Output the (X, Y) coordinate of the center of the cell containing the given text.  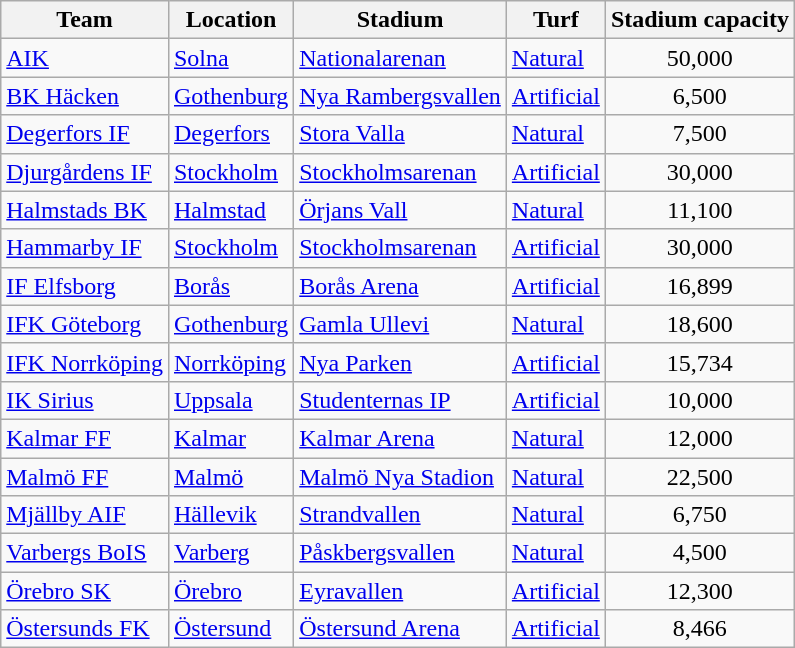
AIK (85, 58)
Påskbergsvallen (400, 553)
Nya Parken (400, 362)
Degerfors IF (85, 134)
Degerfors (230, 134)
Nationalarenan (400, 58)
Varberg (230, 553)
Stadium (400, 20)
6,500 (700, 96)
Malmö Nya Stadion (400, 477)
Uppsala (230, 400)
Borås (230, 286)
Nya Rambergsvallen (400, 96)
18,600 (700, 324)
6,750 (700, 515)
Mjällby AIF (85, 515)
Eyravallen (400, 591)
IFK Norrköping (85, 362)
Stadium capacity (700, 20)
Gamla Ullevi (400, 324)
Östersund Arena (400, 629)
Östersunds FK (85, 629)
Halmstad (230, 210)
Solna (230, 58)
15,734 (700, 362)
IFK Göteborg (85, 324)
Location (230, 20)
Halmstads BK (85, 210)
Stora Valla (400, 134)
BK Häcken (85, 96)
Hällevik (230, 515)
Studenternas IP (400, 400)
Varbergs BoIS (85, 553)
Kalmar FF (85, 438)
7,500 (700, 134)
22,500 (700, 477)
Örjans Vall (400, 210)
10,000 (700, 400)
Strandvallen (400, 515)
12,300 (700, 591)
50,000 (700, 58)
Norrköping (230, 362)
Team (85, 20)
IF Elfsborg (85, 286)
8,466 (700, 629)
Kalmar (230, 438)
Djurgårdens IF (85, 172)
11,100 (700, 210)
Östersund (230, 629)
Malmö FF (85, 477)
4,500 (700, 553)
IK Sirius (85, 400)
Turf (556, 20)
Borås Arena (400, 286)
12,000 (700, 438)
Kalmar Arena (400, 438)
16,899 (700, 286)
Örebro SK (85, 591)
Örebro (230, 591)
Malmö (230, 477)
Hammarby IF (85, 248)
